Capture the cell that displays the provided text and extract its [X, Y] central coordinate. 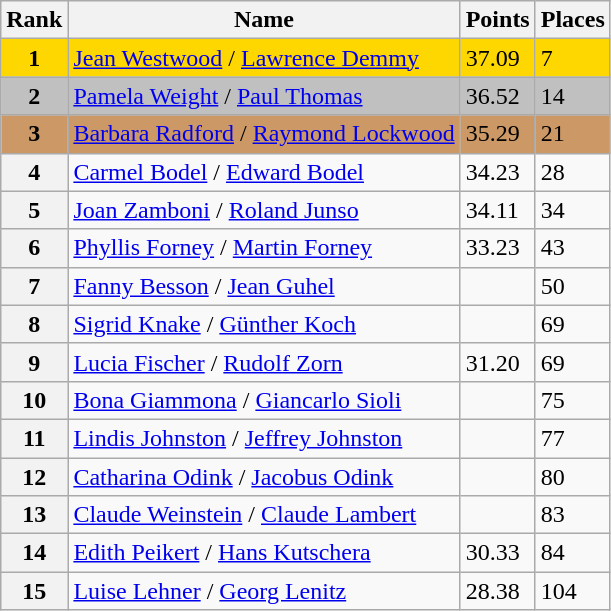
31.20 [498, 362]
34.23 [498, 172]
11 [34, 438]
37.09 [498, 58]
5 [34, 210]
84 [572, 553]
Claude Weinstein / Claude Lambert [264, 515]
35.29 [498, 134]
34.11 [498, 210]
Lucia Fischer / Rudolf Zorn [264, 362]
Carmel Bodel / Edward Bodel [264, 172]
3 [34, 134]
Sigrid Knake / Günther Koch [264, 324]
Places [572, 20]
13 [34, 515]
6 [34, 248]
Jean Westwood / Lawrence Demmy [264, 58]
Edith Peikert / Hans Kutschera [264, 553]
33.23 [498, 248]
Luise Lehner / Georg Lenitz [264, 591]
15 [34, 591]
1 [34, 58]
Barbara Radford / Raymond Lockwood [264, 134]
75 [572, 400]
30.33 [498, 553]
Bona Giammona / Giancarlo Sioli [264, 400]
28.38 [498, 591]
Points [498, 20]
50 [572, 286]
Fanny Besson / Jean Guhel [264, 286]
Joan Zamboni / Roland Junso [264, 210]
2 [34, 96]
77 [572, 438]
83 [572, 515]
12 [34, 477]
Name [264, 20]
36.52 [498, 96]
34 [572, 210]
43 [572, 248]
8 [34, 324]
28 [572, 172]
Catharina Odink / Jacobus Odink [264, 477]
9 [34, 362]
21 [572, 134]
104 [572, 591]
Lindis Johnston / Jeffrey Johnston [264, 438]
Pamela Weight / Paul Thomas [264, 96]
Phyllis Forney / Martin Forney [264, 248]
80 [572, 477]
Rank [34, 20]
4 [34, 172]
10 [34, 400]
